For the text-containing cell, return its midpoint in (x, y) coordinate format. 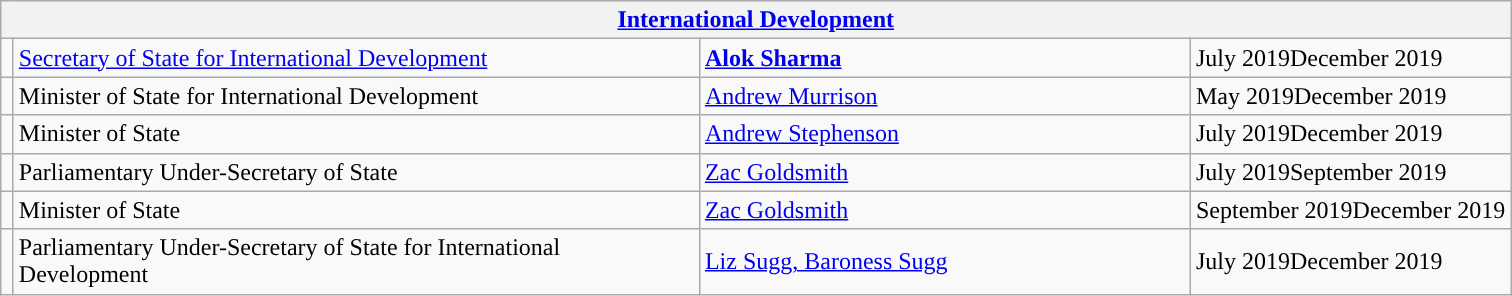
Andrew Murrison (944, 96)
Liz Sugg, Baroness Sugg (944, 262)
July 2019September 2019 (1350, 172)
May 2019December 2019 (1350, 96)
Andrew Stephenson (944, 134)
September 2019December 2019 (1350, 210)
Parliamentary Under-Secretary of State for International Development (356, 262)
International Development (756, 20)
Minister of State for International Development (356, 96)
Parliamentary Under-Secretary of State (356, 172)
Alok Sharma (944, 58)
Secretary of State for International Development (356, 58)
